Identify which cell holds the provided text, then report its (X, Y) central coordinate. 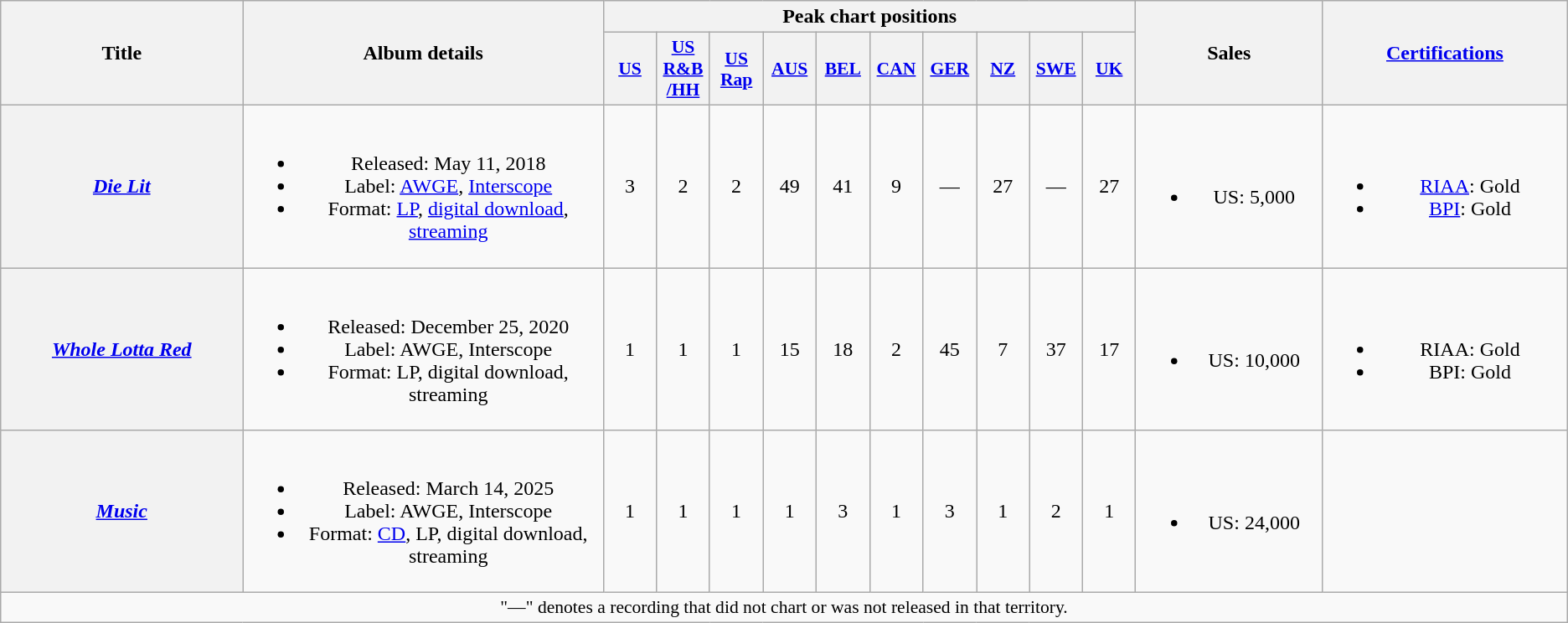
US: 10,000 (1230, 349)
41 (843, 186)
US: 24,000 (1230, 512)
GER (950, 69)
Album details (424, 54)
45 (950, 349)
US Rap (735, 69)
USR&B/HH (683, 69)
17 (1109, 349)
"—" denotes a recording that did not chart or was not released in that territory. (784, 608)
Certifications (1446, 54)
US (630, 69)
Peak chart positions (869, 17)
SWE (1056, 69)
Released: March 14, 2025Label: AWGE, InterscopeFormat: CD, LP, digital download, streaming (424, 512)
9 (896, 186)
49 (790, 186)
Music (122, 512)
CAN (896, 69)
Released: December 25, 2020Label: AWGE, InterscopeFormat: LP, digital download, streaming (424, 349)
NZ (1003, 69)
BEL (843, 69)
AUS (790, 69)
18 (843, 349)
Sales (1230, 54)
7 (1003, 349)
Title (122, 54)
UK (1109, 69)
37 (1056, 349)
Released: May 11, 2018Label: AWGE, InterscopeFormat: LP, digital download, streaming (424, 186)
Whole Lotta Red (122, 349)
Die Lit (122, 186)
15 (790, 349)
US: 5,000 (1230, 186)
